Find where the given text appears and provide that cell's center as [x, y] coordinate. 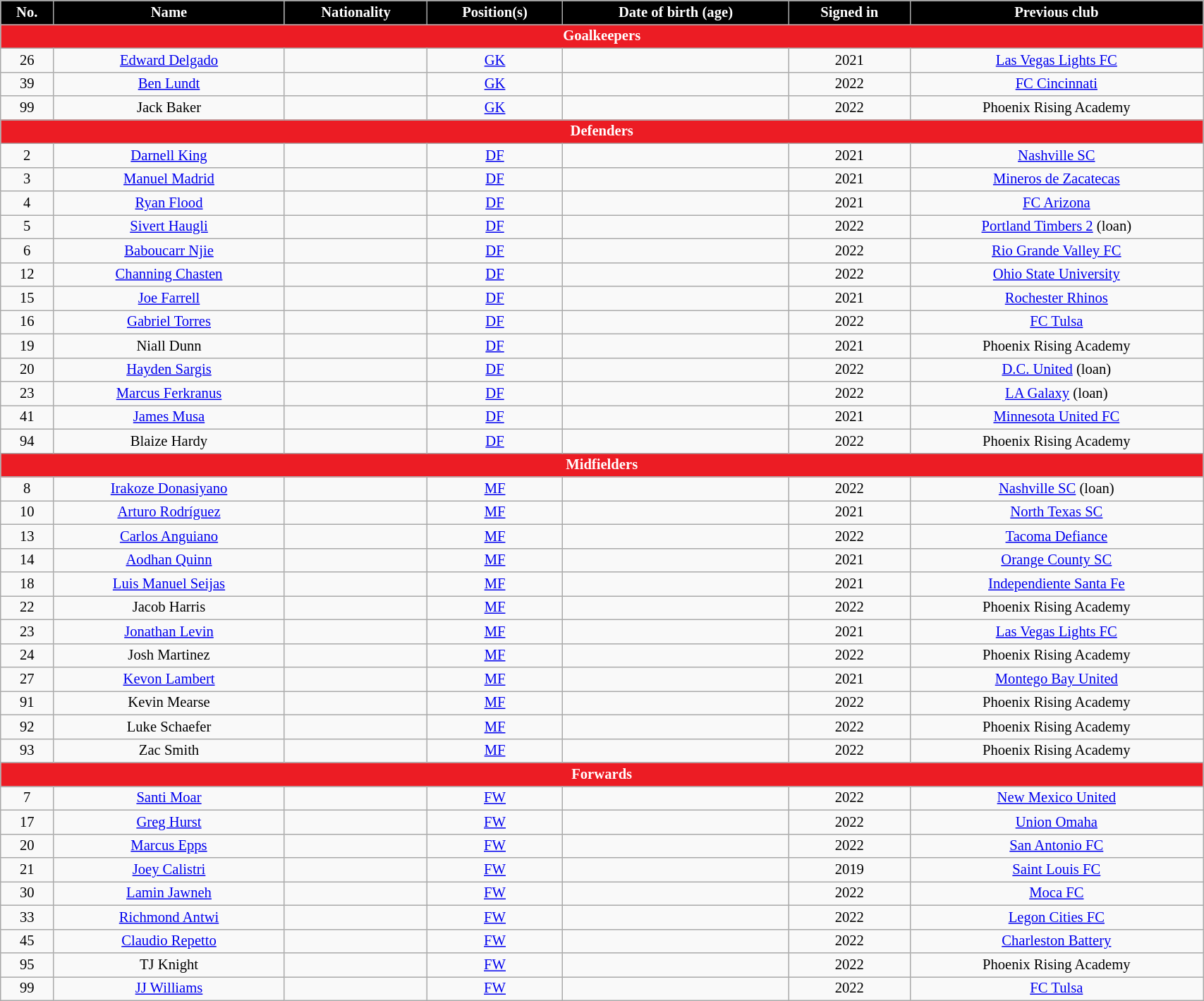
19 [27, 346]
Joe Farrell [169, 298]
Edward Delgado [169, 60]
Date of birth (age) [676, 12]
Tacoma Defiance [1057, 536]
Rochester Rhinos [1057, 298]
Kevon Lambert [169, 679]
Mineros de Zacatecas [1057, 179]
92 [27, 727]
Signed in [849, 12]
Nashville SC [1057, 155]
15 [27, 298]
Kevin Mearse [169, 703]
45 [27, 941]
Darnell King [169, 155]
Jonathan Levin [169, 631]
30 [27, 893]
Aodhan Quinn [169, 560]
Minnesota United FC [1057, 417]
Legon Cities FC [1057, 917]
Gabriel Torres [169, 322]
Channing Chasten [169, 274]
10 [27, 512]
FC Cincinnati [1057, 84]
Name [169, 12]
Montego Bay United [1057, 679]
Sivert Haugli [169, 226]
24 [27, 655]
Midfielders [602, 465]
4 [27, 202]
Greg Hurst [169, 822]
Moca FC [1057, 893]
Claudio Repetto [169, 941]
41 [27, 417]
7 [27, 798]
3 [27, 179]
Forwards [602, 774]
6 [27, 250]
95 [27, 964]
Jack Baker [169, 108]
Ohio State University [1057, 274]
Blaize Hardy [169, 441]
27 [27, 679]
8 [27, 489]
Hayden Sargis [169, 370]
2 [27, 155]
21 [27, 870]
LA Galaxy (loan) [1057, 393]
Independiente Santa Fe [1057, 583]
Irakoze Donasiyano [169, 489]
D.C. United (loan) [1057, 370]
Lamin Jawneh [169, 893]
Santi Moar [169, 798]
17 [27, 822]
91 [27, 703]
Nationality [355, 12]
Portland Timbers 2 (loan) [1057, 226]
Luke Schaefer [169, 727]
13 [27, 536]
FC Arizona [1057, 202]
93 [27, 751]
Charleston Battery [1057, 941]
Luis Manuel Seijas [169, 583]
Josh Martinez [169, 655]
Joey Calistri [169, 870]
No. [27, 12]
Nashville SC (loan) [1057, 489]
JJ Williams [169, 988]
Saint Louis FC [1057, 870]
Union Omaha [1057, 822]
San Antonio FC [1057, 846]
Orange County SC [1057, 560]
Niall Dunn [169, 346]
18 [27, 583]
New Mexico United [1057, 798]
Marcus Ferkranus [169, 393]
TJ Knight [169, 964]
Ryan Flood [169, 202]
22 [27, 607]
12 [27, 274]
Rio Grande Valley FC [1057, 250]
Defenders [602, 131]
16 [27, 322]
Zac Smith [169, 751]
Position(s) [495, 12]
2019 [849, 870]
James Musa [169, 417]
5 [27, 226]
26 [27, 60]
Ben Lundt [169, 84]
North Texas SC [1057, 512]
94 [27, 441]
Richmond Antwi [169, 917]
Arturo Rodríguez [169, 512]
Marcus Epps [169, 846]
39 [27, 84]
Previous club [1057, 12]
Carlos Anguiano [169, 536]
Baboucarr Njie [169, 250]
Goalkeepers [602, 36]
33 [27, 917]
Jacob Harris [169, 607]
Manuel Madrid [169, 179]
14 [27, 560]
